Find where the given text appears and provide that cell's center as [x, y] coordinate. 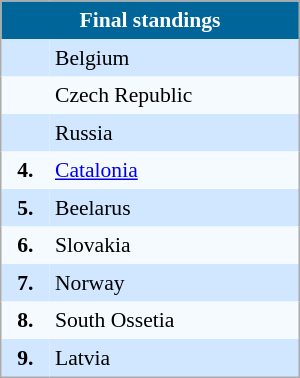
7. [25, 283]
Final standings [150, 20]
Belgium [174, 58]
Latvia [174, 358]
Russia [174, 133]
6. [25, 245]
9. [25, 358]
8. [25, 321]
South Ossetia [174, 321]
Beelarus [174, 208]
Czech Republic [174, 95]
Catalonia [174, 171]
Slovakia [174, 245]
5. [25, 208]
4. [25, 171]
Norway [174, 283]
